For the text-containing cell, return its midpoint in (x, y) coordinate format. 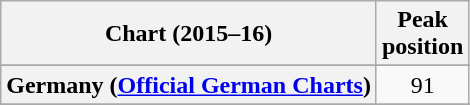
Peakposition (422, 34)
91 (422, 85)
Chart (2015–16) (189, 34)
Germany (Official German Charts) (189, 85)
